From the cell containing the given text, extract its center point as (x, y) coordinate. 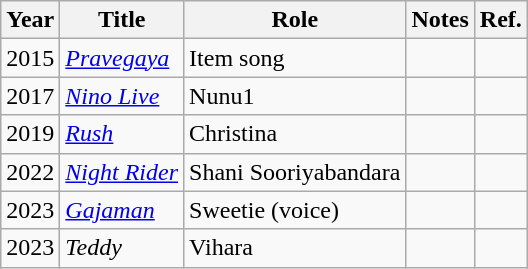
Pravegaya (122, 58)
Vihara (295, 248)
Night Rider (122, 172)
2022 (30, 172)
Nino Live (122, 96)
Rush (122, 134)
Teddy (122, 248)
2017 (30, 96)
Shani Sooriyabandara (295, 172)
Christina (295, 134)
Sweetie (voice) (295, 210)
Title (122, 20)
Ref. (500, 20)
Gajaman (122, 210)
2019 (30, 134)
Item song (295, 58)
Year (30, 20)
Nunu1 (295, 96)
2015 (30, 58)
Role (295, 20)
Notes (440, 20)
